Determine the (X, Y) coordinate at the center of the cell enclosing the given text.  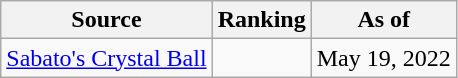
Source (106, 20)
As of (384, 20)
May 19, 2022 (384, 58)
Sabato's Crystal Ball (106, 58)
Ranking (262, 20)
